Scan for the cell matching the given text and deliver its [X, Y] coordinate at center. 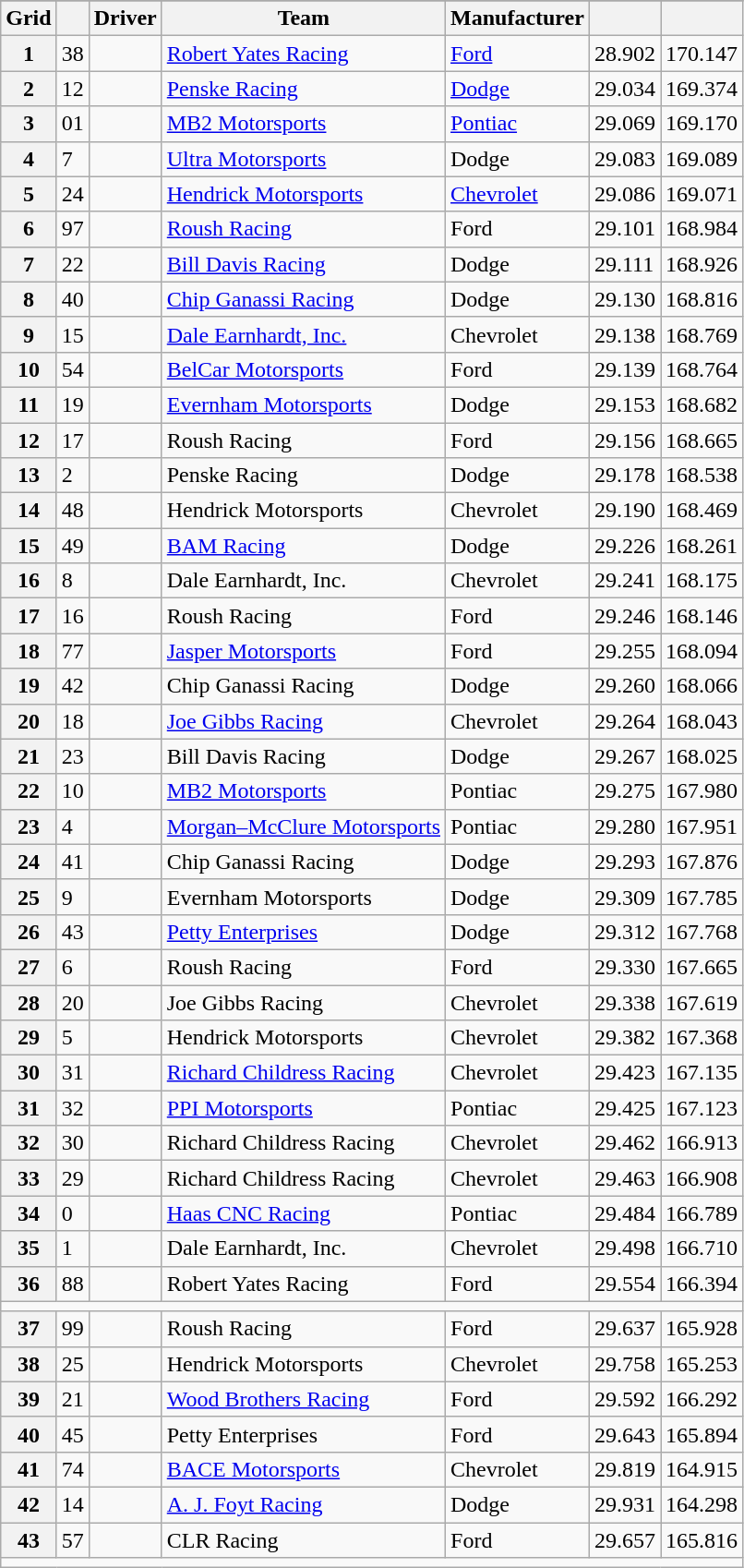
45 [72, 1434]
29.178 [624, 476]
29.338 [624, 1002]
29.139 [624, 369]
BelCar Motorsports [303, 369]
29.293 [624, 862]
169.071 [702, 194]
29.264 [624, 721]
29.190 [624, 511]
168.025 [702, 756]
29.330 [624, 967]
CLR Racing [303, 1539]
29.931 [624, 1504]
29.554 [624, 1284]
168.769 [702, 334]
165.894 [702, 1434]
36 [29, 1284]
29.267 [624, 756]
Morgan–McClure Motorsports [303, 826]
28 [29, 1002]
29.462 [624, 1143]
166.292 [702, 1399]
29.280 [624, 826]
167.665 [702, 967]
169.089 [702, 159]
29.382 [624, 1038]
37 [29, 1329]
BAM Racing [303, 546]
169.374 [702, 89]
167.135 [702, 1073]
13 [29, 476]
168.146 [702, 616]
168.665 [702, 440]
29.255 [624, 651]
168.682 [702, 404]
29.111 [624, 264]
33 [29, 1178]
29.425 [624, 1108]
29.260 [624, 686]
168.043 [702, 721]
168.984 [702, 229]
167.768 [702, 932]
77 [72, 651]
29.637 [624, 1329]
165.928 [702, 1329]
97 [72, 229]
168.764 [702, 369]
168.261 [702, 546]
167.951 [702, 826]
164.915 [702, 1469]
11 [29, 404]
29.069 [624, 124]
Jasper Motorsports [303, 651]
166.710 [702, 1248]
35 [29, 1248]
29.034 [624, 89]
Manufacturer [518, 18]
99 [72, 1329]
167.980 [702, 791]
Grid [29, 18]
165.816 [702, 1539]
168.926 [702, 264]
26 [29, 932]
29.138 [624, 334]
74 [72, 1469]
29.246 [624, 616]
PPI Motorsports [303, 1108]
A. J. Foyt Racing [303, 1504]
29.101 [624, 229]
29.498 [624, 1248]
165.253 [702, 1364]
Wood Brothers Racing [303, 1399]
0 [72, 1213]
28.902 [624, 54]
169.170 [702, 124]
29.241 [624, 581]
Driver [126, 18]
54 [72, 369]
168.469 [702, 511]
164.298 [702, 1504]
29.083 [624, 159]
BACE Motorsports [303, 1469]
29.423 [624, 1073]
29.156 [624, 440]
167.619 [702, 1002]
167.876 [702, 862]
27 [29, 967]
01 [72, 124]
57 [72, 1539]
170.147 [702, 54]
Ultra Motorsports [303, 159]
29.309 [624, 897]
29.153 [624, 404]
168.538 [702, 476]
166.789 [702, 1213]
29.819 [624, 1469]
34 [29, 1213]
167.785 [702, 897]
168.066 [702, 686]
166.394 [702, 1284]
29.592 [624, 1399]
29.758 [624, 1364]
29.275 [624, 791]
168.816 [702, 299]
168.175 [702, 581]
29.226 [624, 546]
167.368 [702, 1038]
29.643 [624, 1434]
168.094 [702, 651]
29.463 [624, 1178]
88 [72, 1284]
166.908 [702, 1178]
29.657 [624, 1539]
49 [72, 546]
29.086 [624, 194]
Team [303, 18]
39 [29, 1399]
3 [29, 124]
166.913 [702, 1143]
167.123 [702, 1108]
Haas CNC Racing [303, 1213]
29.484 [624, 1213]
48 [72, 511]
29.130 [624, 299]
29.312 [624, 932]
